Locate the cell with the specified text and output its (X, Y) center coordinate. 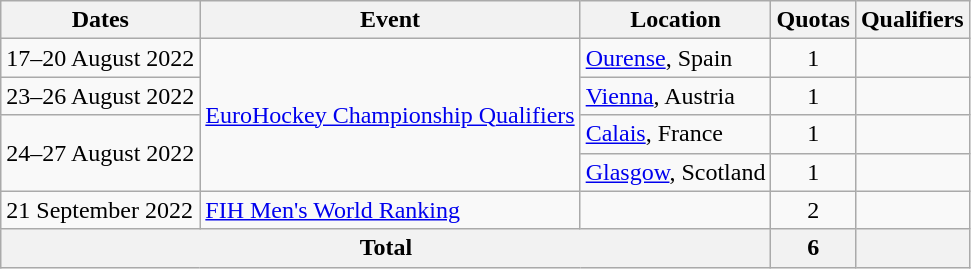
Calais, France (676, 134)
24–27 August 2022 (100, 153)
23–26 August 2022 (100, 96)
2 (813, 210)
Location (676, 20)
Ourense, Spain (676, 58)
17–20 August 2022 (100, 58)
EuroHockey Championship Qualifiers (390, 115)
6 (813, 248)
Dates (100, 20)
Total (386, 248)
Qualifiers (912, 20)
21 September 2022 (100, 210)
Event (390, 20)
FIH Men's World Ranking (390, 210)
Vienna, Austria (676, 96)
Glasgow, Scotland (676, 172)
Quotas (813, 20)
